Locate the cell with the specified text and output its [X, Y] center coordinate. 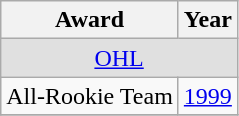
1999 [208, 96]
OHL [120, 58]
Award [90, 20]
All-Rookie Team [90, 96]
Year [208, 20]
